Scan for the cell matching the given text and deliver its (x, y) coordinate at center. 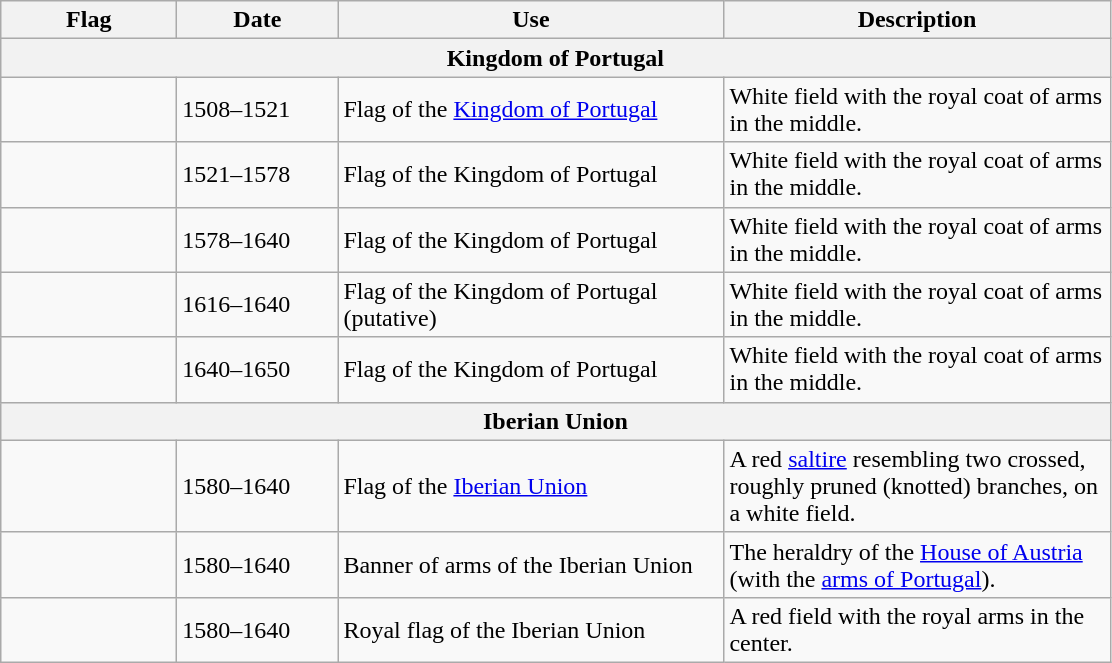
1521–1578 (258, 174)
1578–1640 (258, 240)
Flag (89, 20)
1508–1521 (258, 110)
Use (531, 20)
Flag of the Iberian Union (531, 486)
The heraldry of the House of Austria (with the arms of Portugal). (917, 564)
Kingdom of Portugal (556, 58)
A red field with the royal arms in the center. (917, 630)
A red saltire resembling two crossed, roughly pruned (knotted) branches, on a white field. (917, 486)
1640–1650 (258, 370)
1616–1640 (258, 304)
Banner of arms of the Iberian Union (531, 564)
Royal flag of the Iberian Union (531, 630)
Iberian Union (556, 421)
Date (258, 20)
Description (917, 20)
Flag of the Kingdom of Portugal (putative) (531, 304)
